Scan for the cell matching the given text and deliver its [x, y] coordinate at center. 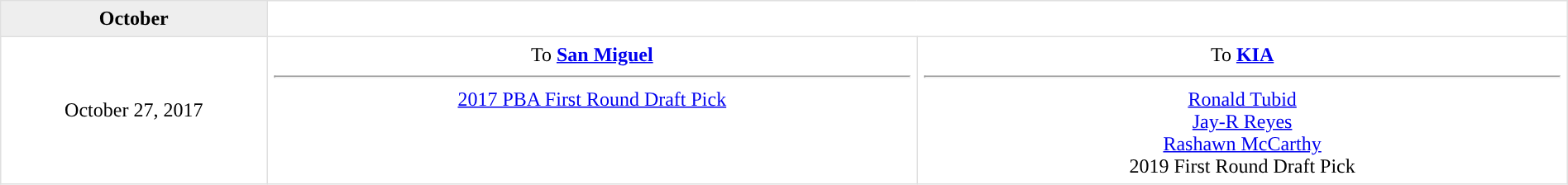
To KIARonald TubidJay-R ReyesRashawn McCarthy 2019 First Round Draft Pick [1242, 110]
October [134, 19]
October 27, 2017 [134, 110]
To San Miguel2017 PBA First Round Draft Pick [592, 110]
